Search for the cell housing the specified text and yield its (X, Y) center coordinate. 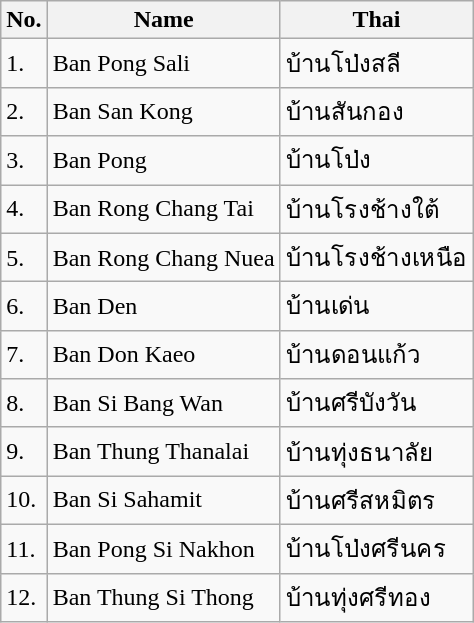
2. (24, 112)
Ban Rong Chang Tai (164, 208)
Ban San Kong (164, 112)
9. (24, 452)
No. (24, 20)
Ban Si Bang Wan (164, 404)
1. (24, 64)
3. (24, 160)
11. (24, 548)
Ban Rong Chang Nuea (164, 258)
บ้านโรงช้างใต้ (376, 208)
Ban Pong (164, 160)
บ้านโป่งศรีนคร (376, 548)
บ้านโป่ง (376, 160)
บ้านสันกอง (376, 112)
Ban Den (164, 306)
Ban Pong Sali (164, 64)
Ban Thung Thanalai (164, 452)
บ้านทุ่งธนาลัย (376, 452)
บ้านเด่น (376, 306)
12. (24, 598)
Ban Pong Si Nakhon (164, 548)
Name (164, 20)
Ban Si Sahamit (164, 500)
Ban Don Kaeo (164, 354)
6. (24, 306)
Ban Thung Si Thong (164, 598)
10. (24, 500)
บ้านโป่งสลี (376, 64)
7. (24, 354)
4. (24, 208)
บ้านศรีสหมิตร (376, 500)
บ้านดอนแก้ว (376, 354)
บ้านทุ่งศรีทอง (376, 598)
บ้านโรงช้างเหนือ (376, 258)
บ้านศรีบังวัน (376, 404)
8. (24, 404)
Thai (376, 20)
5. (24, 258)
